Determine the [X, Y] coordinate at the center of the cell enclosing the given text.  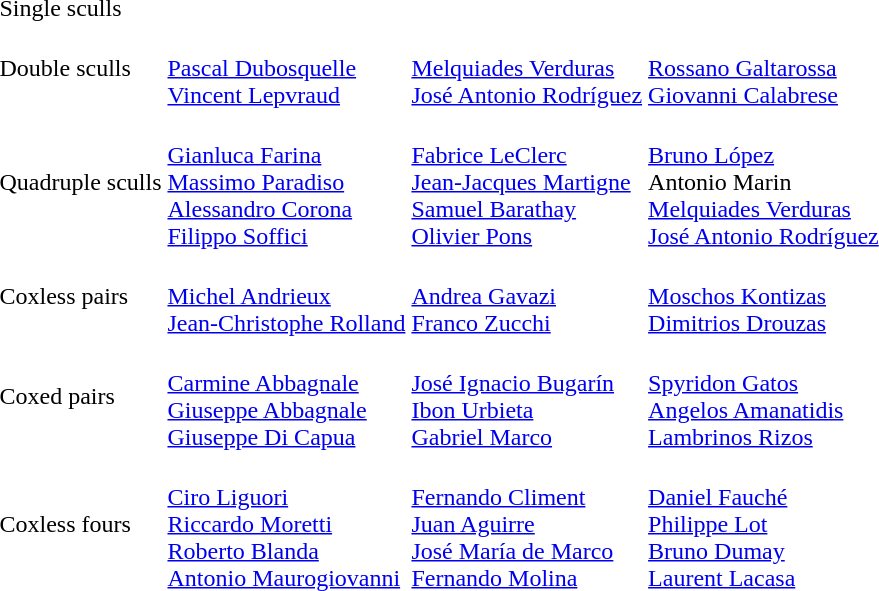
Andrea GavaziFranco Zucchi [527, 296]
Fabrice LeClercJean-Jacques MartigneSamuel BarathayOlivier Pons [527, 182]
Melquiades VerdurasJosé Antonio Rodríguez [527, 68]
Carmine AbbagnaleGiuseppe AbbagnaleGiuseppe Di Capua [286, 396]
José Ignacio BugarínIbon UrbietaGabriel Marco [527, 396]
Michel AndrieuxJean-Christophe Rolland [286, 296]
Pascal DubosquelleVincent Lepvraud [286, 68]
Gianluca FarinaMassimo ParadisoAlessandro CoronaFilippo Soffici [286, 182]
